Determine the [X, Y] coordinate at the center of the cell enclosing the given text.  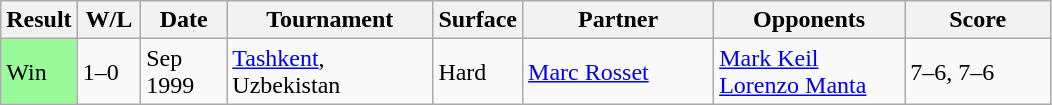
Mark Keil Lorenzo Manta [810, 72]
Tashkent, Uzbekistan [330, 72]
Win [39, 72]
Surface [478, 20]
Date [184, 20]
W/L [109, 20]
Marc Rosset [618, 72]
Hard [478, 72]
Result [39, 20]
Sep 1999 [184, 72]
Partner [618, 20]
Score [978, 20]
1–0 [109, 72]
Opponents [810, 20]
7–6, 7–6 [978, 72]
Tournament [330, 20]
